Output the [x, y] coordinate of the center of the cell containing the given text.  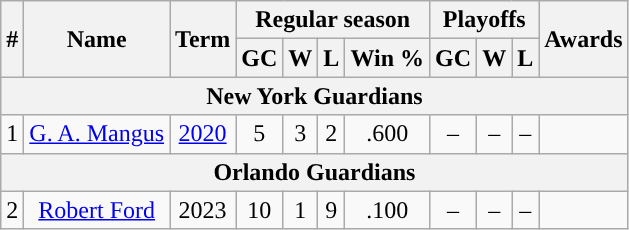
2020 [203, 134]
2023 [203, 210]
3 [300, 134]
10 [260, 210]
Robert Ford [97, 210]
Name [97, 39]
Term [203, 39]
5 [260, 134]
Regular season [333, 20]
Orlando Guardians [314, 172]
Playoffs [484, 20]
Win % [388, 58]
.600 [388, 134]
.100 [388, 210]
Awards [584, 39]
G. A. Mangus [97, 134]
# [12, 39]
New York Guardians [314, 96]
9 [332, 210]
